Pinpoint the cell where the given text exists, returning its (x, y) midpoint coordinate. 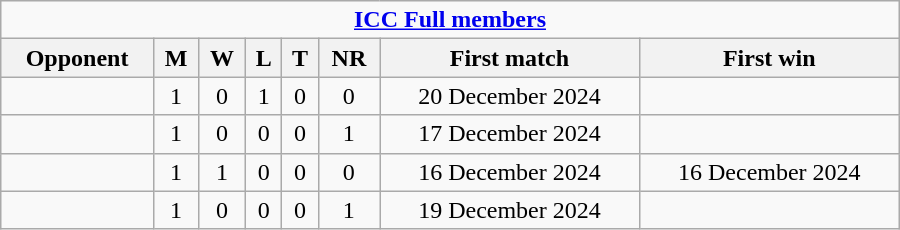
W (222, 58)
M (176, 58)
T (300, 58)
Opponent (78, 58)
17 December 2024 (510, 134)
ICC Full members (450, 20)
20 December 2024 (510, 96)
NR (348, 58)
19 December 2024 (510, 210)
L (264, 58)
First match (510, 58)
First win (769, 58)
